Locate the cell with the specified text and output its [x, y] center coordinate. 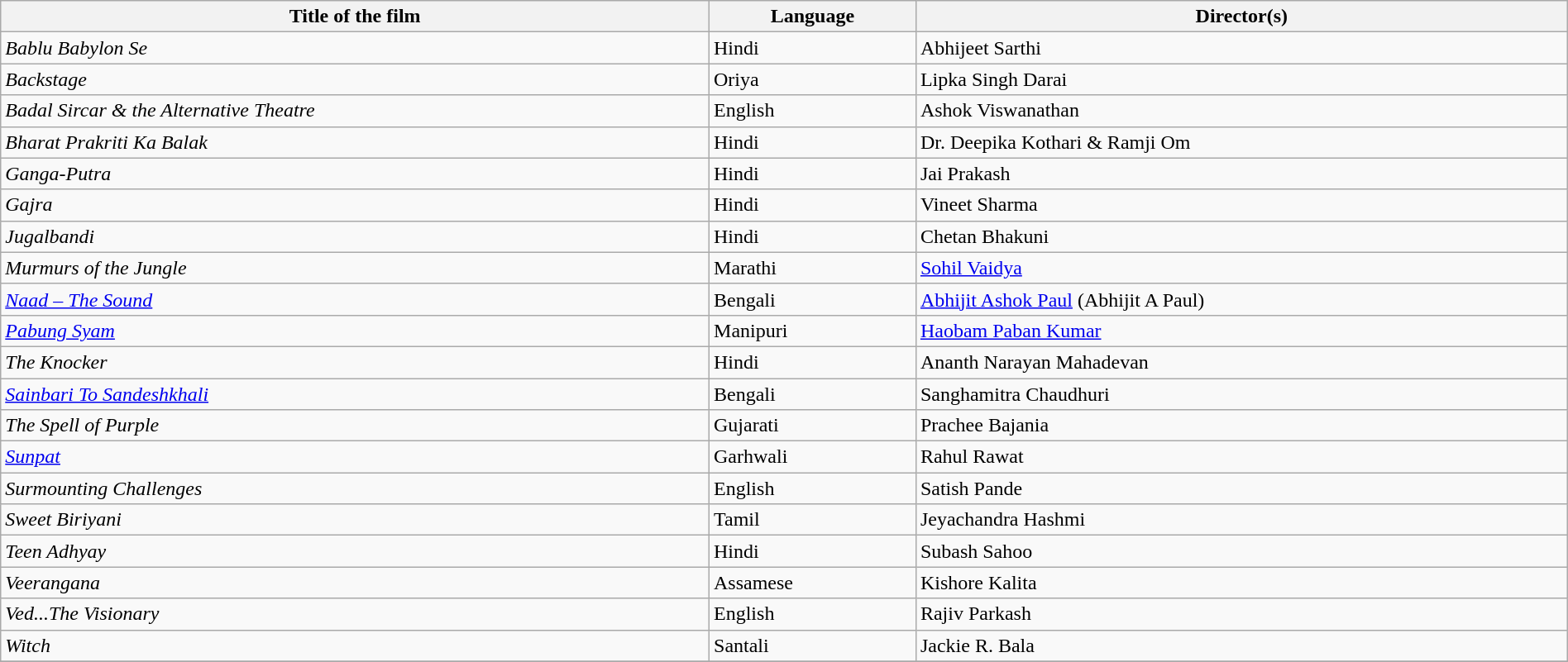
The Knocker [356, 362]
Backstage [356, 79]
Bablu Babylon Se [356, 48]
Haobam Paban Kumar [1241, 331]
Sweet Biriyani [356, 520]
Jugalbandi [356, 236]
Bharat Prakriti Ka Balak [356, 142]
Jackie R. Bala [1241, 645]
Badal Sircar & the Alternative Theatre [356, 111]
Director(s) [1241, 17]
Abhijit Ashok Paul (Abhijit A Paul) [1241, 299]
Pabung Syam [356, 331]
Witch [356, 645]
Naad – The Sound [356, 299]
Gajra [356, 205]
Dr. Deepika Kothari & Ramji Om [1241, 142]
Kishore Kalita [1241, 583]
Tamil [813, 520]
Sainbari To Sandeshkhali [356, 394]
Surmounting Challenges [356, 488]
Veerangana [356, 583]
Teen Adhyay [356, 551]
Oriya [813, 79]
Sunpat [356, 457]
Subash Sahoo [1241, 551]
Prachee Bajania [1241, 426]
Manipuri [813, 331]
Ananth Narayan Mahadevan [1241, 362]
Vineet Sharma [1241, 205]
Satish Pande [1241, 488]
Marathi [813, 268]
Garhwali [813, 457]
Assamese [813, 583]
Jeyachandra Hashmi [1241, 520]
Lipka Singh Darai [1241, 79]
Murmurs of the Jungle [356, 268]
Santali [813, 645]
The Spell of Purple [356, 426]
Language [813, 17]
Gujarati [813, 426]
Sohil Vaidya [1241, 268]
Rahul Rawat [1241, 457]
Rajiv Parkash [1241, 614]
Jai Prakash [1241, 174]
Ganga-Putra [356, 174]
Chetan Bhakuni [1241, 236]
Ved...The Visionary [356, 614]
Ashok Viswanathan [1241, 111]
Sanghamitra Chaudhuri [1241, 394]
Title of the film [356, 17]
Abhijeet Sarthi [1241, 48]
